Locate the cell with the specified text and output its (x, y) center coordinate. 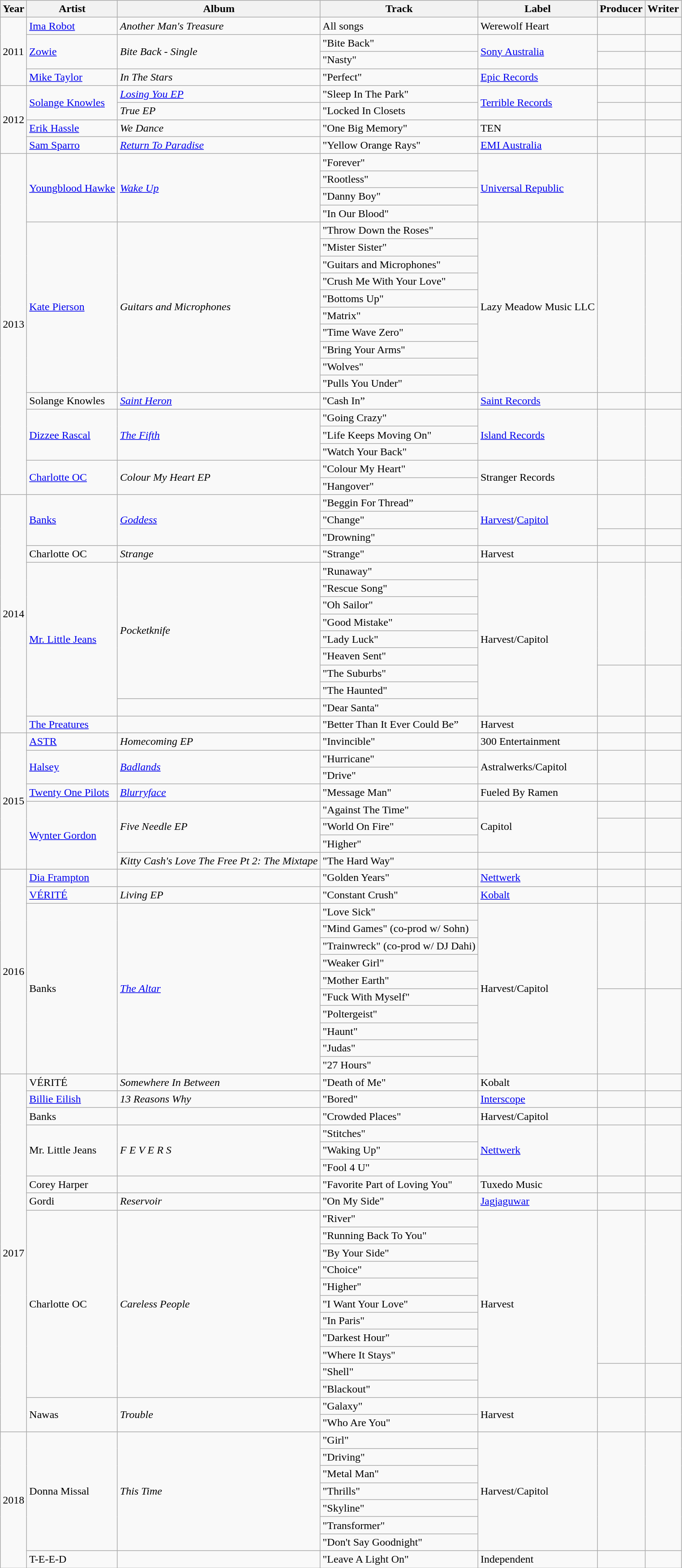
"Change" (399, 520)
"In Paris" (399, 1321)
Mike Taylor (73, 77)
Epic Records (537, 77)
Another Man's Treasure (219, 26)
"Better Than It Ever Could Be” (399, 724)
Dia Frampton (73, 878)
TEN (537, 128)
"Galaxy" (399, 1406)
The Preatures (73, 724)
300 Entertainment (537, 741)
Wake Up (219, 188)
Erik Hassle (73, 128)
13 Reasons Why (219, 1099)
"Blackout" (399, 1389)
EMI Australia (537, 145)
"Golden Years" (399, 878)
Strange (219, 554)
2017 (13, 1252)
"Crowded Places" (399, 1116)
Tuxedo Music (537, 1184)
Zowie (73, 51)
"Oh Sailor" (399, 605)
Guitars and Microphones (219, 307)
"Haunt" (399, 1031)
"Sleep In The Park" (399, 94)
Astralwerks/Capitol (537, 767)
2012 (13, 120)
"World On Fire" (399, 827)
2011 (13, 51)
"Death of Me" (399, 1082)
True EP (219, 111)
"Forever" (399, 162)
"Nasty" (399, 60)
Producer (622, 9)
Living EP (219, 895)
"The Haunted" (399, 690)
Goddess (219, 520)
"Beggin For Thread” (399, 503)
"Colour My Heart" (399, 469)
"I Want Your Love" (399, 1304)
"Bring Your Arms" (399, 350)
Album (219, 9)
"Mind Games" (co-prod w/ Sohn) (399, 929)
Careless People (219, 1303)
Werewolf Heart (537, 26)
"Stitches" (399, 1133)
Year (13, 9)
"In Our Blood" (399, 214)
"By Your Side" (399, 1252)
"Bored" (399, 1099)
"Hangover" (399, 486)
"Throw Down the Roses" (399, 231)
"Girl" (399, 1440)
2013 (13, 324)
"Shell" (399, 1372)
Losing You EP (219, 94)
"Driving" (399, 1457)
"Weaker Girl" (399, 963)
"Hurricane" (399, 759)
Kitty Cash's Love The Free Pt 2: The Mixtape (219, 861)
Pocketknife (219, 631)
"Bite Back" (399, 43)
Saint Records (537, 401)
Capitol (537, 827)
"Judas" (399, 1048)
Blurryface (219, 793)
"Drowning" (399, 537)
"River" (399, 1218)
This Time (219, 1491)
Dizzee Rascal (73, 435)
Gordi (73, 1201)
Wynter Gordon (73, 835)
Donna Missal (73, 1491)
"Who Are You" (399, 1423)
Interscope (537, 1099)
"Rootless" (399, 179)
"Mother Earth" (399, 980)
F E V E R S (219, 1150)
Saint Heron (219, 401)
Return To Paradise (219, 145)
"The Suburbs" (399, 673)
"Danny Boy" (399, 196)
Homecoming EP (219, 741)
All songs (399, 26)
"Mister Sister" (399, 248)
"Message Man" (399, 793)
Badlands (219, 767)
"Choice" (399, 1269)
"Perfect" (399, 77)
"Darkest Hour" (399, 1338)
"Trainwreck" (co-prod w/ DJ Dahi) (399, 946)
"Going Crazy" (399, 418)
"Leave A Light On" (399, 1559)
We Dance (219, 128)
"Don't Say Goodnight" (399, 1542)
Universal Republic (537, 188)
"Waking Up" (399, 1150)
Nawas (73, 1414)
Ima Robot (73, 26)
"Running Back To You" (399, 1235)
"Rescue Song" (399, 588)
"The Hard Way" (399, 861)
"Pulls You Under" (399, 384)
ASTR (73, 741)
Kate Pierson (73, 307)
2016 (13, 971)
"Matrix" (399, 316)
Reservoir (219, 1201)
Bite Back - Single (219, 51)
"Wolves" (399, 367)
In The Stars (219, 77)
Colour My Heart EP (219, 477)
Island Records (537, 435)
Lazy Meadow Music LLC (537, 307)
"Guitars and Microphones" (399, 265)
"Locked In Closets (399, 111)
"Bottoms Up" (399, 299)
"Lady Luck" (399, 639)
Independent (537, 1559)
Label (537, 9)
Stranger Records (537, 477)
"Love Sick" (399, 912)
2015 (13, 801)
"One Big Memory" (399, 128)
"Thrills" (399, 1491)
Artist (73, 9)
2014 (13, 614)
"Skyline" (399, 1508)
The Altar (219, 988)
The Fifth (219, 435)
Corey Harper (73, 1184)
"Cash In” (399, 401)
2018 (13, 1500)
"Fool 4 U" (399, 1167)
Billie Eilish (73, 1099)
"Drive" (399, 776)
"Where It Stays" (399, 1355)
"On My Side" (399, 1201)
"27 Hours" (399, 1065)
"Favorite Part of Loving You" (399, 1184)
"Life Keeps Moving On" (399, 435)
"Strange" (399, 554)
"Good Mistake" (399, 622)
Halsey (73, 767)
"Fuck With Myself" (399, 997)
"Against The Time" (399, 810)
Twenty One Pilots (73, 793)
Somewhere In Between (219, 1082)
Writer (663, 9)
"Dear Santa" (399, 707)
"Heaven Sent" (399, 656)
Fueled By Ramen (537, 793)
"Transformer" (399, 1525)
Jagjaguwar (537, 1201)
Youngblood Hawke (73, 188)
"Metal Man" (399, 1474)
Sony Australia (537, 51)
"Invincible" (399, 741)
Trouble (219, 1414)
Five Needle EP (219, 827)
Sam Sparro (73, 145)
"Crush Me With Your Love" (399, 282)
"Time Wave Zero" (399, 333)
T-E-E-D (73, 1559)
"Runaway" (399, 571)
"Watch Your Back" (399, 452)
Track (399, 9)
"Poltergeist" (399, 1014)
Terrible Records (537, 103)
"Yellow Orange Rays" (399, 145)
"Constant Crush" (399, 895)
